Return the [x, y] coordinate for the center point of the cell that contains the specified text.  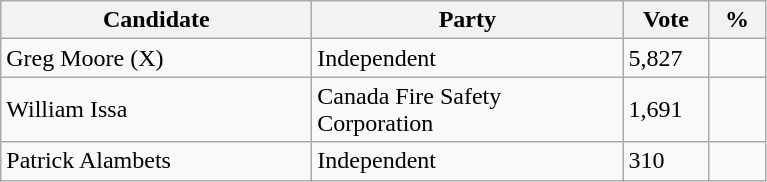
5,827 [666, 58]
% [737, 20]
Patrick Alambets [156, 161]
William Issa [156, 110]
Greg Moore (X) [156, 58]
310 [666, 161]
Party [468, 20]
1,691 [666, 110]
Canada Fire Safety Corporation [468, 110]
Candidate [156, 20]
Vote [666, 20]
